Extract the (X, Y) coordinate from the center of the cell holding the provided text.  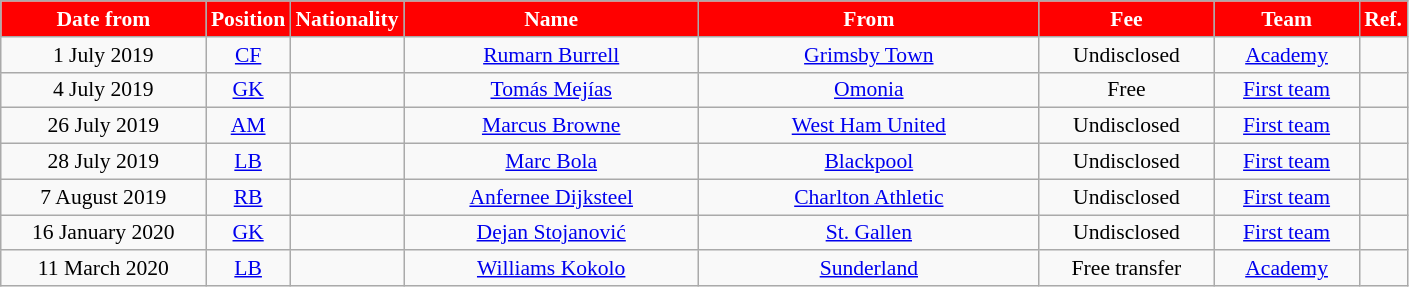
Free transfer (1126, 269)
26 July 2019 (104, 126)
1 July 2019 (104, 55)
West Ham United (869, 126)
16 January 2020 (104, 233)
CF (248, 55)
Rumarn Burrell (552, 55)
Blackpool (869, 162)
Omonia (869, 90)
7 August 2019 (104, 197)
Grimsby Town (869, 55)
Marcus Browne (552, 126)
Charlton Athletic (869, 197)
St. Gallen (869, 233)
4 July 2019 (104, 90)
Name (552, 19)
28 July 2019 (104, 162)
Anfernee Dijksteel (552, 197)
Free (1126, 90)
Williams Kokolo (552, 269)
Date from (104, 19)
11 March 2020 (104, 269)
Position (248, 19)
Team (1286, 19)
From (869, 19)
Tomás Mejías (552, 90)
AM (248, 126)
Sunderland (869, 269)
RB (248, 197)
Dejan Stojanović (552, 233)
Marc Bola (552, 162)
Ref. (1383, 19)
Fee (1126, 19)
Nationality (346, 19)
